Return the (X, Y) coordinate for the center point of the cell that contains the specified text.  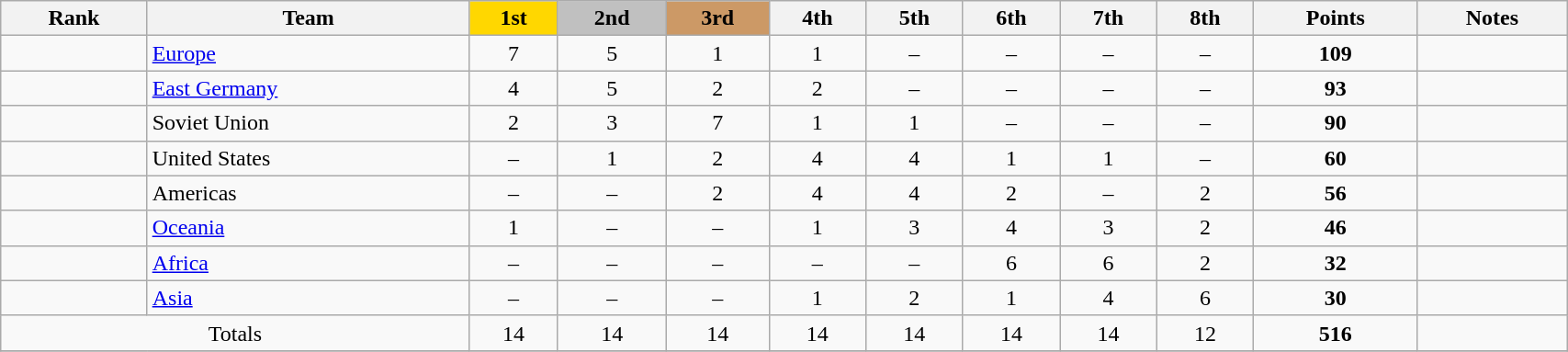
7th (1109, 18)
30 (1336, 298)
93 (1336, 88)
Totals (235, 333)
Points (1336, 18)
Rank (73, 18)
Asia (309, 298)
Americas (309, 193)
Oceania (309, 228)
46 (1336, 228)
United States (309, 158)
516 (1336, 333)
1st (513, 18)
5th (915, 18)
Europe (309, 53)
12 (1205, 333)
90 (1336, 123)
6th (1011, 18)
56 (1336, 193)
Africa (309, 263)
Notes (1492, 18)
60 (1336, 158)
3rd (717, 18)
8th (1205, 18)
4th (818, 18)
East Germany (309, 88)
Team (309, 18)
109 (1336, 53)
32 (1336, 263)
Soviet Union (309, 123)
2nd (612, 18)
